Search for the cell housing the specified text and yield its [x, y] center coordinate. 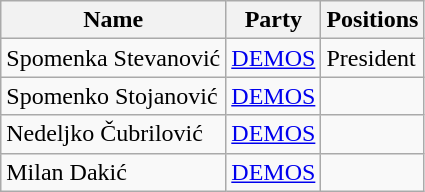
Party [274, 20]
Spomenka Stevanović [114, 58]
Positions [372, 20]
Name [114, 20]
Spomenko Stojanović [114, 96]
Milan Dakić [114, 172]
President [372, 58]
Nedeljko Čubrilović [114, 134]
